Extract the (X, Y) coordinate from the center of the cell holding the provided text.  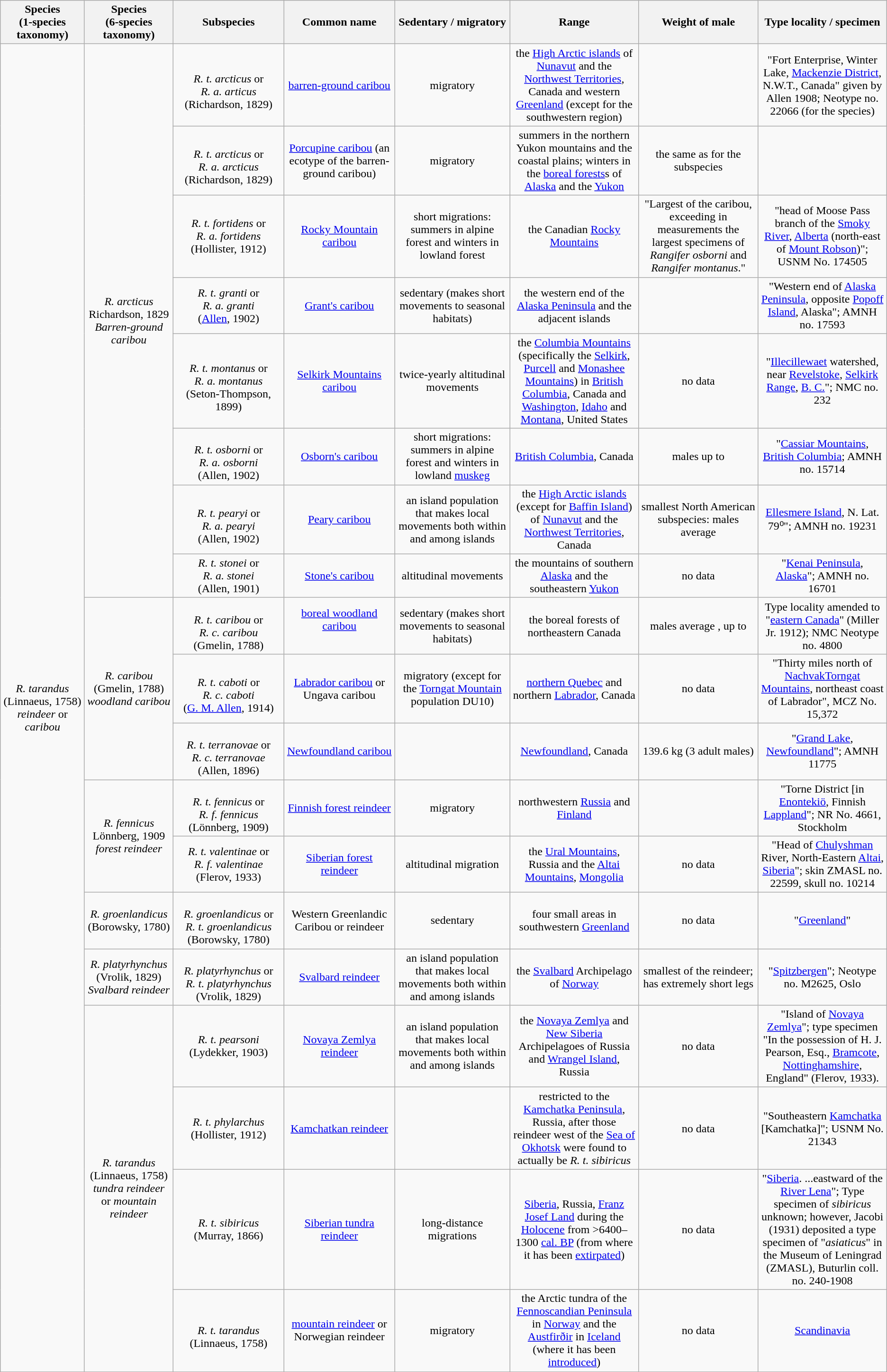
Selkirk Mountains caribou (339, 381)
Scandinavia (823, 1330)
Type locality / specimen (823, 22)
R. t. tarandus(Linnaeus, 1758) (228, 1330)
"Grand Lake, Newfoundland"; AMNH 11775 (823, 751)
R. t. valentinae orR. f. valentinae(Flerov, 1933) (228, 864)
Finnish forest reindeer (339, 808)
R. tarandus(Linnaeus, 1758)reindeer or caribou (43, 708)
"Kenai Peninsula, Alaska"; AMNH no. 16701 (823, 576)
smallest of the reindeer; has extremely short legs (698, 977)
northern Quebec and northern Labrador, Canada (574, 688)
R. t. granti orR. a. granti(Allen, 1902) (228, 305)
R. t. sibiricus(Murray, 1866) (228, 1229)
"Head of Chulyshman River, North-Eastern Altai, Siberia"; skin ZMASL no. 22599, skull no. 10214 (823, 864)
"Illecillewaet watershed, near Revelstoke, Selkirk Range, B. C."; NMC no. 232 (823, 381)
Labrador caribou or Ungava caribou (339, 688)
altitudinal migration (452, 864)
the boreal forests of northeastern Canada (574, 625)
twice-yearly altitudinal movements (452, 381)
smallest North American subspecies: males average (698, 519)
"Thirty miles north of NachvakTorngat Mountains, northeast coast of Labrador", MCZ No. 15,372 (823, 688)
R. t. arcticus orR. a. articus(Richardson, 1829) (228, 85)
the High Arctic islands (except for Baffin Island) of Nunavut and the Northwest Territories, Canada (574, 519)
R. t. pearsoni(Lydekker, 1903) (228, 1046)
Osborn's caribou (339, 457)
migratory (except for the Torngat Mountain population DU10) (452, 688)
"Greenland" (823, 921)
northwestern Russia and Finland (574, 808)
the Canadian Rocky Mountains (574, 236)
Kamchatkan reindeer (339, 1128)
R. platyrhynchus(Vrolik, 1829)Svalbard reindeer (129, 977)
altitudinal movements (452, 576)
"Island of Novaya Zemlya"; type specimen "In the possession of H. J. Pearson, Esq., Bramcote, Nottinghamshire, England" (Flerov, 1933). (823, 1046)
the same as for the subspecies (698, 161)
"Southeastern Kamchatka [Kamchatka]"; USNM No. 21343 (823, 1128)
Porcupine caribou (an ecotype of the barren-ground caribou) (339, 161)
four small areas in southwestern Greenland (574, 921)
the western end of the Alaska Peninsula and the adjacent islands (574, 305)
Siberia, Russia, Franz Josef Land during the Holocene from >6400–1300 cal. BP (from where it has been extirpated) (574, 1229)
the Arctic tundra of the Fennoscandian Peninsula in Norway and the Austfirðir in Iceland (where it has been introduced) (574, 1330)
"Cassiar Mountains, British Columbia; AMNH no. 15714 (823, 457)
R. t. fennicus orR. f. fennicus(Lönnberg, 1909) (228, 808)
Stone's caribou (339, 576)
Weight of male (698, 22)
the mountains of southern Alaska and the southeastern Yukon (574, 576)
restricted to the Kamchatka Peninsula, Russia, after those reindeer west of the Sea of Okhotsk were found to actually be R. t. sibiricus (574, 1128)
R. platyrhynchus orR. t. platyrhynchus(Vrolik, 1829) (228, 977)
R. t. terranovae orR. c. terranovae(Allen, 1896) (228, 751)
"Largest of the caribou, exceeding in measurements the largest specimens of Rangifer osborni and Rangifer montanus." (698, 236)
R. t. pearyi orR. a. pearyi(Allen, 1902) (228, 519)
Novaya Zemlya reindeer (339, 1046)
"Fort Enterprise, Winter Lake, Mackenzie District, N.W.T., Canada" given by Allen 1908; Neotype no. 22066 (for the species) (823, 85)
R. t. stonei orR. a. stonei(Allen, 1901) (228, 576)
the Ural Mountains, Russia and the Altai Mountains, Mongolia (574, 864)
R. t. caboti orR. c. caboti(G. M. Allen, 1914) (228, 688)
sedentary (452, 921)
Siberian forest reindeer (339, 864)
the High Arctic islands of Nunavut and the Northwest Territories, Canada and western Greenland (except for the southwestern region) (574, 85)
Rocky Mountain caribou (339, 236)
males average , up to (698, 625)
Species(6-species taxonomy) (129, 22)
mountain reindeer or Norwegian reindeer (339, 1330)
R. t. montanus orR. a. montanus(Seton-Thompson, 1899) (228, 381)
boreal woodland caribou (339, 625)
"Spitzbergen"; Neotype no. M2625, Oslo (823, 977)
R. tarandus(Linnaeus, 1758)tundra reindeer or mountain reindeer (129, 1188)
R. groenlandicus(Borowsky, 1780) (129, 921)
R. t. osborni orR. a. osborni(Allen, 1902) (228, 457)
Western Greenlandic Caribou or reindeer (339, 921)
Ellesmere Island, N. Lat. 79⁰"; AMNH no. 19231 (823, 519)
R. t. caribou orR. c. caribou(Gmelin, 1788) (228, 625)
Grant's caribou (339, 305)
R. t. arcticus orR. a. arcticus(Richardson, 1829) (228, 161)
British Columbia, Canada (574, 457)
summers in the northern Yukon mountains and the coastal plains; winters in the boreal forestss of Alaska and the Yukon (574, 161)
barren-ground caribou (339, 85)
Sedentary / migratory (452, 22)
short migrations: summers in alpine forest and winters in lowland forest (452, 236)
the Novaya Zemlya and New Siberia Archipelagoes of Russia and Wrangel Island, Russia (574, 1046)
R. groenlandicus orR. t. groenlandicus(Borowsky, 1780) (228, 921)
"head of Moose Pass branch of the Smoky River, Alberta (north-east of Mount Robson)"; USNM No. 174505 (823, 236)
R. arcticusRichardson, 1829Barren-ground caribou (129, 321)
"Western end of Alaska Peninsula, opposite Popoff Island, Alaska"; AMNH no. 17593 (823, 305)
Peary caribou (339, 519)
Svalbard reindeer (339, 977)
Newfoundland, Canada (574, 751)
Common name (339, 22)
139.6 kg (3 adult males) (698, 751)
males up to (698, 457)
R. caribou(Gmelin, 1788)woodland caribou (129, 688)
Species(1-species taxonomy) (43, 22)
short migrations: summers in alpine forest and winters in lowland muskeg (452, 457)
Subspecies (228, 22)
Type locality amended to "eastern Canada" (Miller Jr. 1912); NMC Neotype no. 4800 (823, 625)
Newfoundland caribou (339, 751)
R. t. fortidens orR. a. fortidens(Hollister, 1912) (228, 236)
the Svalbard Archipelago of Norway (574, 977)
"Torne District [in Enontekiö, Finnish Lappland"; NR No. 4661, Stockholm (823, 808)
R. fennicusLönnberg, 1909forest reindeer (129, 836)
Range (574, 22)
Siberian tundra reindeer (339, 1229)
long-distance migrations (452, 1229)
R. t. phylarchus(Hollister, 1912) (228, 1128)
